Find where the given text appears and provide that cell's center as [x, y] coordinate. 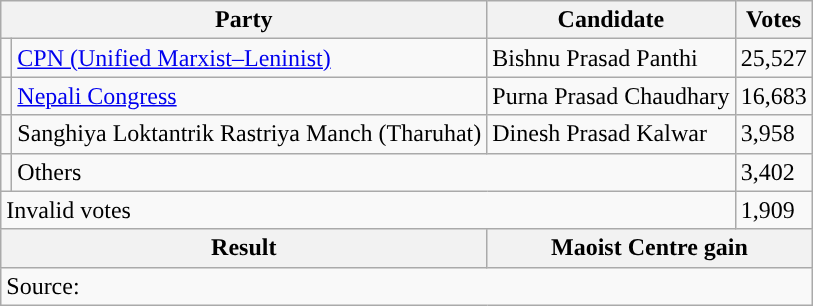
CPN (Unified Marxist–Leninist) [250, 58]
Dinesh Prasad Kalwar [611, 134]
16,683 [774, 96]
Party [244, 20]
Candidate [611, 20]
3,958 [774, 134]
Source: [406, 286]
Purna Prasad Chaudhary [611, 96]
Others [374, 172]
Votes [774, 20]
Bishnu Prasad Panthi [611, 58]
Result [244, 248]
1,909 [774, 210]
25,527 [774, 58]
Maoist Centre gain [650, 248]
Sanghiya Loktantrik Rastriya Manch (Tharuhat) [250, 134]
Invalid votes [368, 210]
3,402 [774, 172]
Nepali Congress [250, 96]
